Return [x, y] of the center of cell containing provided text 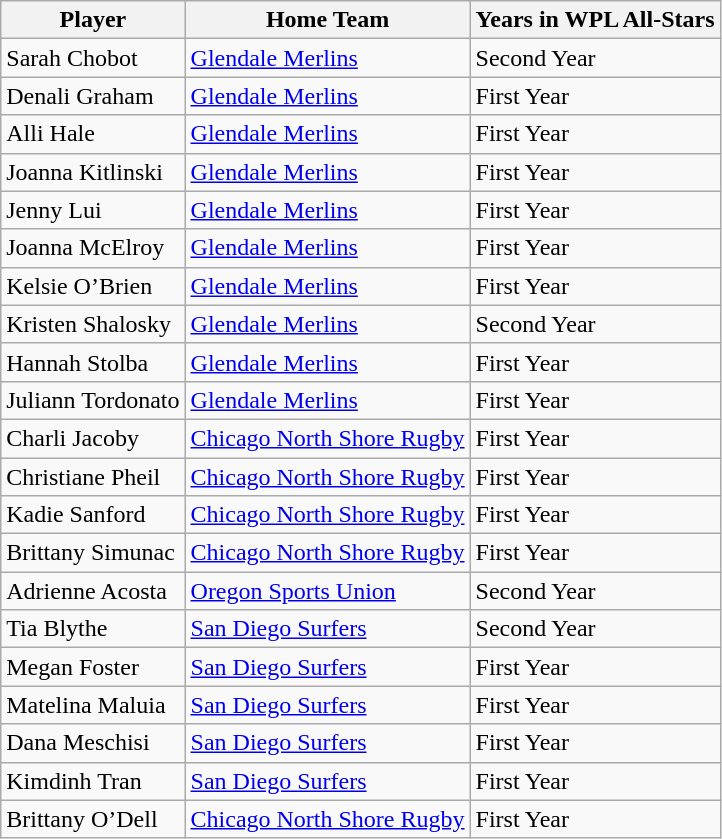
Charli Jacoby [93, 438]
Tia Blythe [93, 629]
Denali Graham [93, 96]
Juliann Tordonato [93, 400]
Dana Meschisi [93, 743]
Kimdinh Tran [93, 781]
Joanna Kitlinski [93, 172]
Megan Foster [93, 667]
Brittany Simunac [93, 553]
Kelsie O’Brien [93, 286]
Years in WPL All-Stars [595, 20]
Kadie Sanford [93, 515]
Adrienne Acosta [93, 591]
Matelina Maluia [93, 705]
Christiane Pheil [93, 477]
Oregon Sports Union [328, 591]
Joanna McElroy [93, 248]
Brittany O’Dell [93, 819]
Home Team [328, 20]
Alli Hale [93, 134]
Hannah Stolba [93, 362]
Kristen Shalosky [93, 324]
Jenny Lui [93, 210]
Player [93, 20]
Sarah Chobot [93, 58]
